From the cell containing the given text, extract its center point as [x, y] coordinate. 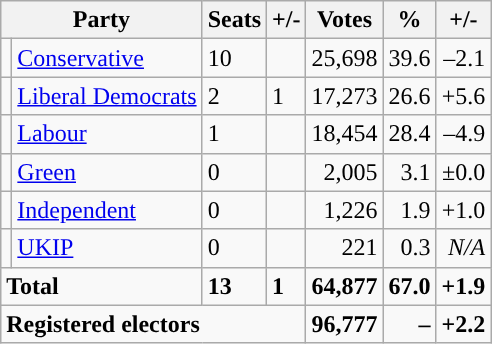
±0.0 [464, 172]
Total [102, 286]
26.6 [410, 96]
+1.0 [464, 210]
96,777 [344, 324]
1.9 [410, 210]
1,226 [344, 210]
Green [107, 172]
39.6 [410, 58]
18,454 [344, 134]
0.3 [410, 248]
Conservative [107, 58]
% [410, 20]
Registered electors [154, 324]
UKIP [107, 248]
+2.2 [464, 324]
N/A [464, 248]
–2.1 [464, 58]
–4.9 [464, 134]
13 [234, 286]
Independent [107, 210]
3.1 [410, 172]
64,877 [344, 286]
2 [234, 96]
Votes [344, 20]
67.0 [410, 286]
+5.6 [464, 96]
Labour [107, 134]
10 [234, 58]
25,698 [344, 58]
+1.9 [464, 286]
Seats [234, 20]
Liberal Democrats [107, 96]
28.4 [410, 134]
2,005 [344, 172]
17,273 [344, 96]
– [410, 324]
221 [344, 248]
Party [102, 20]
